Determine the [x, y] coordinate at the center of the cell enclosing the given text.  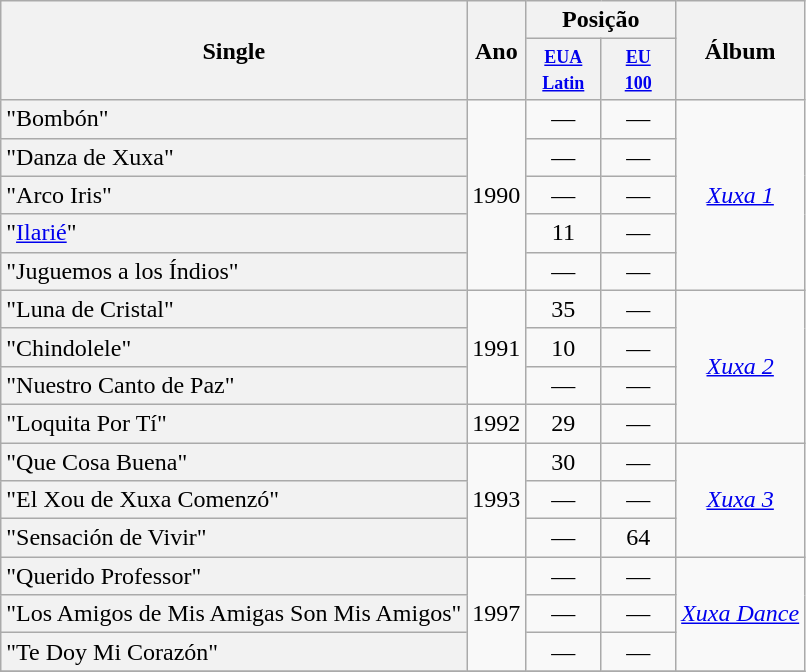
EU100 [638, 70]
1997 [496, 614]
"Arco Iris" [234, 195]
Xuxa 2 [740, 366]
35 [564, 309]
Xuxa Dance [740, 614]
"Loquita Por Tí" [234, 423]
EUALatin [564, 70]
Ano [496, 50]
"Sensación de Vivir" [234, 538]
64 [638, 538]
30 [564, 461]
1992 [496, 423]
"Los Amigos de Mis Amigas Son Mis Amigos" [234, 614]
Posição [601, 20]
Single [234, 50]
10 [564, 347]
"Danza de Xuxa" [234, 157]
"Bombón" [234, 119]
"Te Doy Mi Corazón" [234, 652]
"Chindolele" [234, 347]
"El Xou de Xuxa Comenzó" [234, 500]
29 [564, 423]
11 [564, 233]
"Nuestro Canto de Paz" [234, 385]
"Ilarié" [234, 233]
1991 [496, 347]
"Querido Professor" [234, 576]
Álbum [740, 50]
1990 [496, 195]
Xuxa 1 [740, 195]
Xuxa 3 [740, 499]
"Juguemos a los Índios" [234, 271]
"Que Cosa Buena" [234, 461]
"Luna de Cristal" [234, 309]
1993 [496, 499]
